Return [X, Y] of the center of cell containing provided text 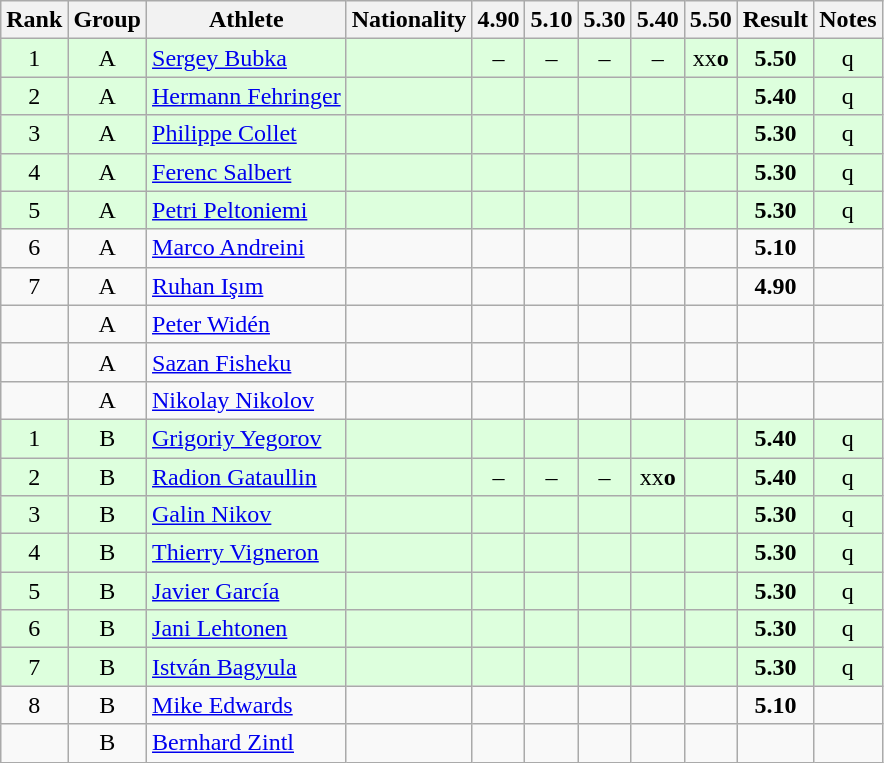
Nationality [409, 20]
Notes [848, 20]
Galin Nikov [247, 515]
Nikolay Nikolov [247, 400]
Grigoriy Yegorov [247, 438]
Marco Andreini [247, 248]
Hermann Fehringer [247, 96]
Javier García [247, 591]
Petri Peltoniemi [247, 210]
Rank [34, 20]
Sazan Fisheku [247, 362]
Radion Gataullin [247, 477]
Athlete [247, 20]
Group [108, 20]
Result [775, 20]
Ruhan Işım [247, 286]
Thierry Vigneron [247, 553]
Sergey Bubka [247, 58]
Philippe Collet [247, 134]
Jani Lehtonen [247, 629]
8 [34, 705]
Bernhard Zintl [247, 743]
Peter Widén [247, 324]
Mike Edwards [247, 705]
István Bagyula [247, 667]
Ferenc Salbert [247, 172]
